Extract the [x, y] coordinate from the center of the cell holding the provided text.  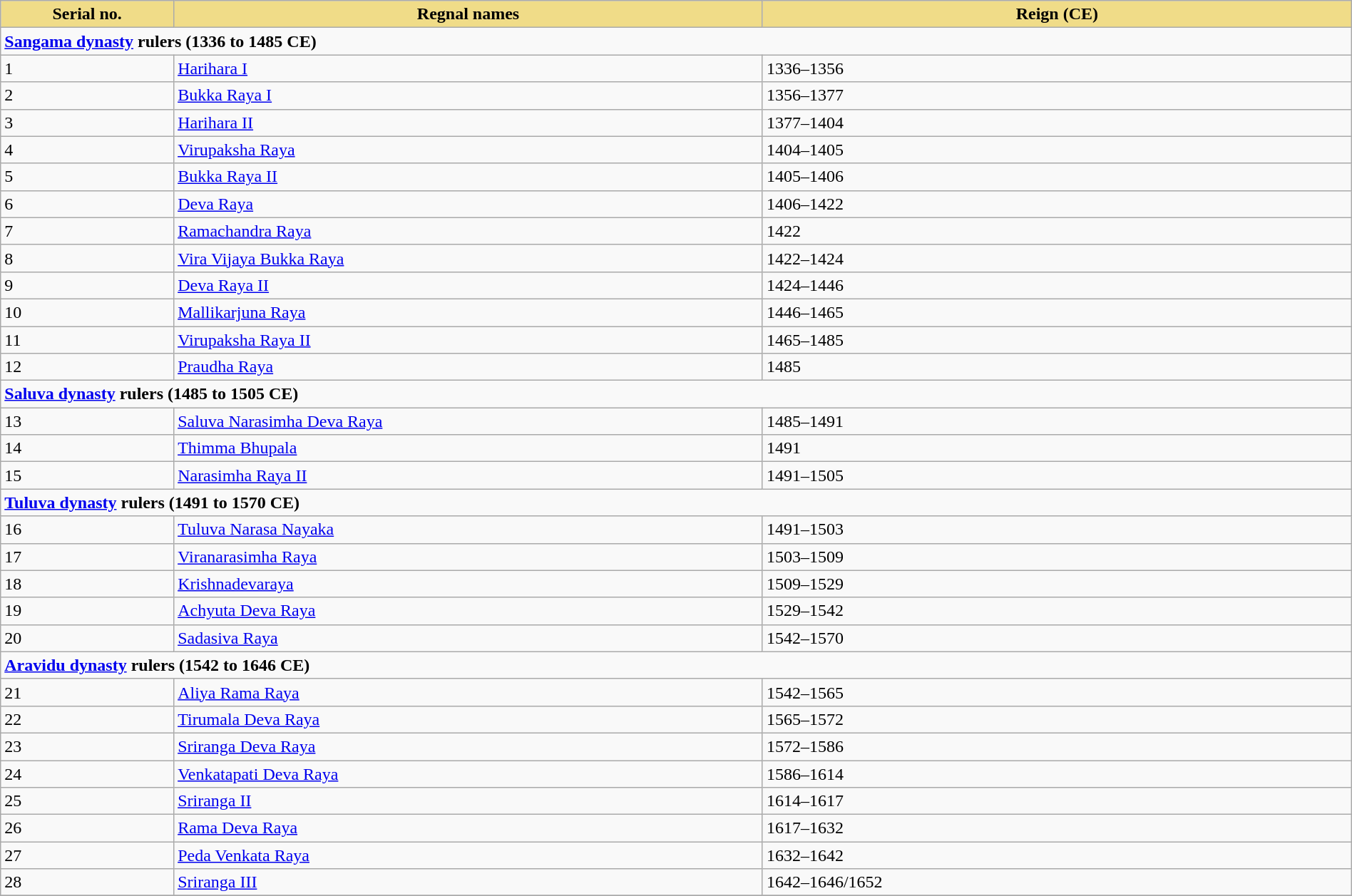
Aliya Rama Raya [468, 692]
10 [87, 312]
1542–1570 [1057, 638]
21 [87, 692]
1529–1542 [1057, 611]
13 [87, 421]
Aravidu dynasty rulers (1542 to 1646 CE) [676, 665]
Virupaksha Raya [468, 150]
Bukka Raya I [468, 96]
28 [87, 882]
1509–1529 [1057, 584]
1485–1491 [1057, 421]
Virupaksha Raya II [468, 340]
17 [87, 557]
Sriranga Deva Raya [468, 746]
Narasimha Raya II [468, 475]
25 [87, 801]
27 [87, 855]
1542–1565 [1057, 692]
18 [87, 584]
1565–1572 [1057, 719]
1404–1405 [1057, 150]
20 [87, 638]
1465–1485 [1057, 340]
Sriranga II [468, 801]
1446–1465 [1057, 312]
Sadasiva Raya [468, 638]
Harihara I [468, 68]
Tuluva Narasa Nayaka [468, 530]
1617–1632 [1057, 828]
1377–1404 [1057, 123]
1406–1422 [1057, 204]
Saluva Narasimha Deva Raya [468, 421]
Regnal names [468, 14]
1485 [1057, 367]
1424–1446 [1057, 285]
1572–1586 [1057, 746]
16 [87, 530]
22 [87, 719]
Tuluva dynasty rulers (1491 to 1570 CE) [676, 503]
Ramachandra Raya [468, 231]
26 [87, 828]
23 [87, 746]
Deva Raya [468, 204]
1336–1356 [1057, 68]
1491–1505 [1057, 475]
Achyuta Deva Raya [468, 611]
Reign (CE) [1057, 14]
Harihara II [468, 123]
Deva Raya II [468, 285]
1614–1617 [1057, 801]
5 [87, 177]
Viranarasimha Raya [468, 557]
1586–1614 [1057, 773]
19 [87, 611]
Sangama dynasty rulers (1336 to 1485 CE) [676, 41]
24 [87, 773]
1422–1424 [1057, 258]
Saluva dynasty rulers (1485 to 1505 CE) [676, 394]
Bukka Raya II [468, 177]
14 [87, 448]
Rama Deva Raya [468, 828]
2 [87, 96]
Peda Venkata Raya [468, 855]
Tirumala Deva Raya [468, 719]
1356–1377 [1057, 96]
Venkatapati Deva Raya [468, 773]
11 [87, 340]
12 [87, 367]
8 [87, 258]
1 [87, 68]
15 [87, 475]
1422 [1057, 231]
Mallikarjuna Raya [468, 312]
7 [87, 231]
9 [87, 285]
6 [87, 204]
1491–1503 [1057, 530]
1642–1646/1652 [1057, 882]
1491 [1057, 448]
1632–1642 [1057, 855]
Serial no. [87, 14]
Thimma Bhupala [468, 448]
1405–1406 [1057, 177]
Sriranga III [468, 882]
4 [87, 150]
Praudha Raya [468, 367]
Krishnadevaraya [468, 584]
Vira Vijaya Bukka Raya [468, 258]
3 [87, 123]
1503–1509 [1057, 557]
